Extract the (X, Y) coordinate from the center of the cell holding the provided text.  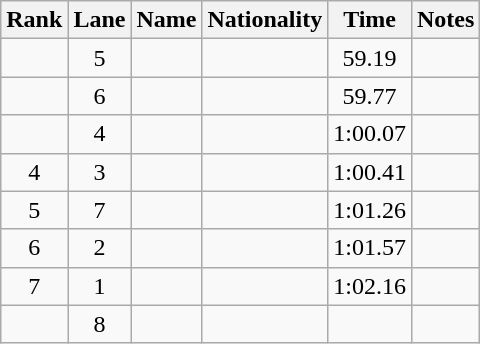
1 (100, 286)
2 (100, 248)
1:01.26 (370, 210)
8 (100, 324)
1:00.07 (370, 134)
Notes (445, 20)
59.19 (370, 58)
Time (370, 20)
Nationality (265, 20)
3 (100, 172)
Name (166, 20)
Rank (34, 20)
Lane (100, 20)
1:02.16 (370, 286)
59.77 (370, 96)
1:00.41 (370, 172)
1:01.57 (370, 248)
